Extract the (x, y) coordinate from the center of the cell holding the provided text.  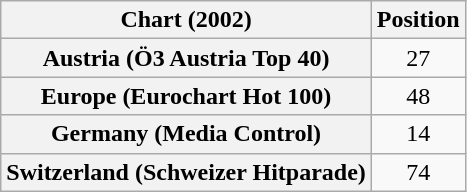
Austria (Ö3 Austria Top 40) (186, 58)
27 (418, 58)
14 (418, 134)
Germany (Media Control) (186, 134)
Position (418, 20)
Chart (2002) (186, 20)
Europe (Eurochart Hot 100) (186, 96)
Switzerland (Schweizer Hitparade) (186, 172)
48 (418, 96)
74 (418, 172)
